Determine the (X, Y) coordinate at the center of the cell enclosing the given text.  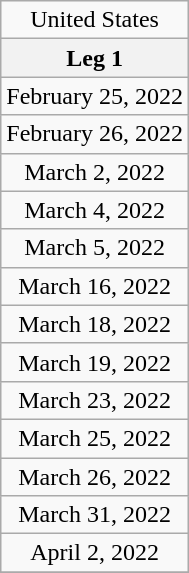
March 26, 2022 (95, 477)
March 16, 2022 (95, 286)
March 25, 2022 (95, 438)
March 2, 2022 (95, 172)
February 25, 2022 (95, 96)
March 18, 2022 (95, 324)
March 5, 2022 (95, 248)
April 2, 2022 (95, 553)
March 31, 2022 (95, 515)
March 23, 2022 (95, 400)
United States (95, 20)
March 4, 2022 (95, 210)
Leg 1 (95, 58)
February 26, 2022 (95, 134)
March 19, 2022 (95, 362)
